Identify which cell holds the provided text, then report its [x, y] central coordinate. 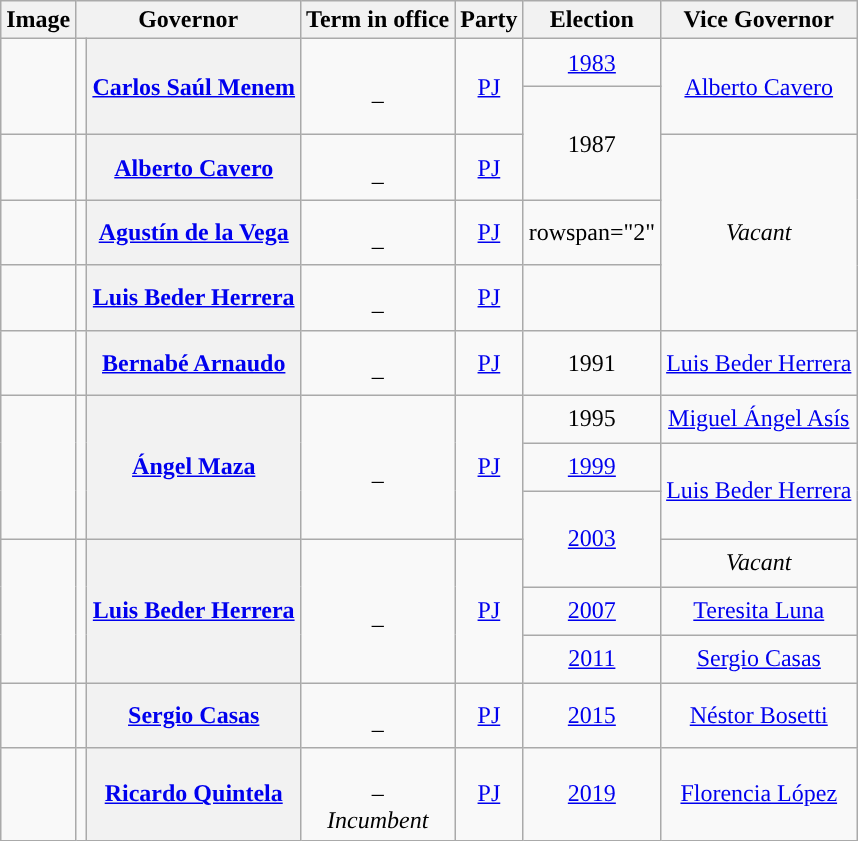
–Incumbent [378, 794]
Néstor Bosetti [759, 716]
Term in office [378, 20]
Election [592, 20]
1991 [592, 362]
1999 [592, 467]
Ricardo Quintela [194, 794]
Teresita Luna [759, 611]
1987 [592, 144]
Florencia López [759, 794]
Carlos Saúl Menem [194, 87]
Governor [188, 20]
2019 [592, 794]
rowspan="2" [592, 232]
Ángel Maza [194, 467]
Bernabé Arnaudo [194, 362]
Party [489, 20]
1995 [592, 419]
Agustín de la Vega [194, 232]
2003 [592, 539]
2011 [592, 659]
1983 [592, 63]
2015 [592, 716]
Image [38, 20]
2007 [592, 611]
Miguel Ángel Asís [759, 419]
Vice Governor [759, 20]
